From the cell containing the given text, extract its center point as [X, Y] coordinate. 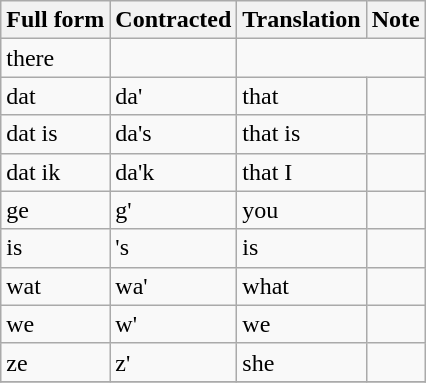
that [302, 96]
Note [396, 20]
she [302, 362]
there [56, 58]
da's [174, 134]
you [302, 210]
wa' [174, 286]
dat [56, 96]
that is [302, 134]
Contracted [174, 20]
wat [56, 286]
dat ik [56, 172]
what [302, 286]
that I [302, 172]
's [174, 248]
da'k [174, 172]
z' [174, 362]
Full form [56, 20]
g' [174, 210]
w' [174, 324]
ze [56, 362]
dat is [56, 134]
ge [56, 210]
da' [174, 96]
Translation [302, 20]
